Extract the (X, Y) coordinate from the center of the cell holding the provided text.  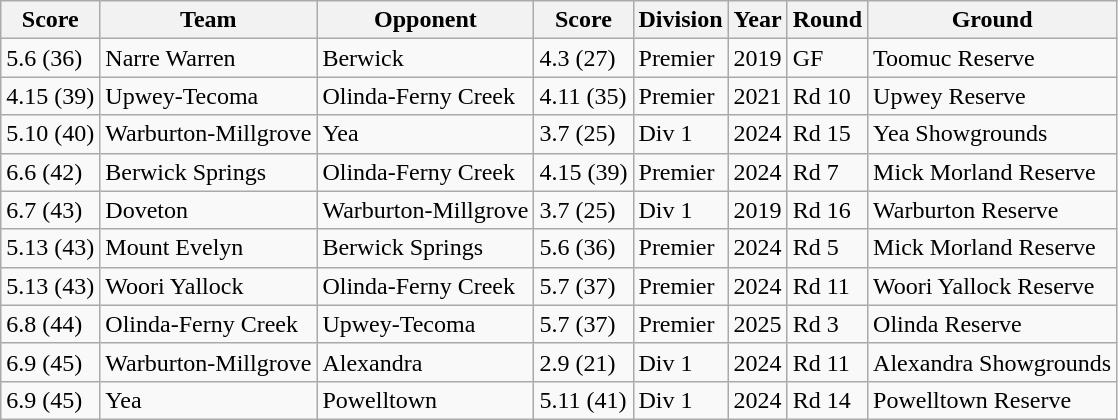
Rd 5 (827, 248)
Doveton (208, 210)
Warburton Reserve (992, 210)
Woori Yallock (208, 286)
GF (827, 58)
2021 (758, 96)
Olinda Reserve (992, 324)
Opponent (426, 20)
Ground (992, 20)
6.6 (42) (50, 172)
Year (758, 20)
Rd 3 (827, 324)
Berwick (426, 58)
Rd 14 (827, 400)
6.7 (43) (50, 210)
Narre Warren (208, 58)
Powelltown (426, 400)
Team (208, 20)
Rd 15 (827, 134)
4.3 (27) (584, 58)
Powelltown Reserve (992, 400)
5.10 (40) (50, 134)
Toomuc Reserve (992, 58)
Upwey Reserve (992, 96)
2.9 (21) (584, 362)
Alexandra (426, 362)
Rd 7 (827, 172)
4.11 (35) (584, 96)
Rd 16 (827, 210)
Round (827, 20)
Mount Evelyn (208, 248)
Woori Yallock Reserve (992, 286)
Division (680, 20)
Yea Showgrounds (992, 134)
6.8 (44) (50, 324)
2025 (758, 324)
Rd 10 (827, 96)
Alexandra Showgrounds (992, 362)
5.11 (41) (584, 400)
